Capture the cell that displays the provided text and extract its (X, Y) central coordinate. 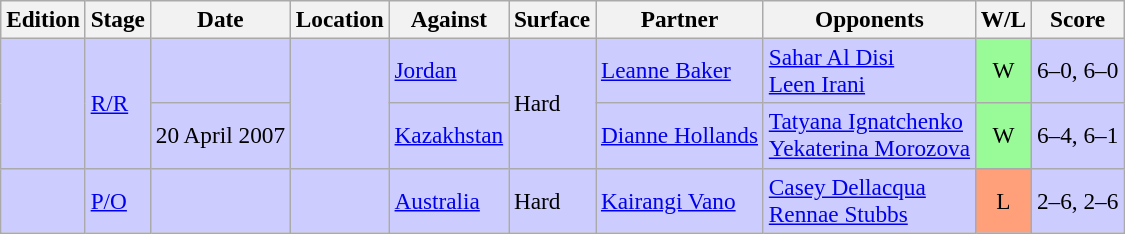
Casey Dellacqua Rennae Stubbs (869, 200)
20 April 2007 (220, 136)
Dianne Hollands (680, 136)
Leanne Baker (680, 70)
Surface (552, 19)
Sahar Al Disi Leen Irani (869, 70)
W/L (1003, 19)
6–4, 6–1 (1077, 136)
R/R (118, 103)
Date (220, 19)
Location (340, 19)
Score (1077, 19)
6–0, 6–0 (1077, 70)
Edition (44, 19)
Tatyana IgnatchenkoYekaterina Morozova (869, 136)
Australia (448, 200)
Stage (118, 19)
Kazakhstan (448, 136)
L (1003, 200)
Jordan (448, 70)
P/O (118, 200)
Kairangi Vano (680, 200)
Opponents (869, 19)
Partner (680, 19)
Against (448, 19)
2–6, 2–6 (1077, 200)
